Output the (X, Y) coordinate of the center of the cell containing the given text.  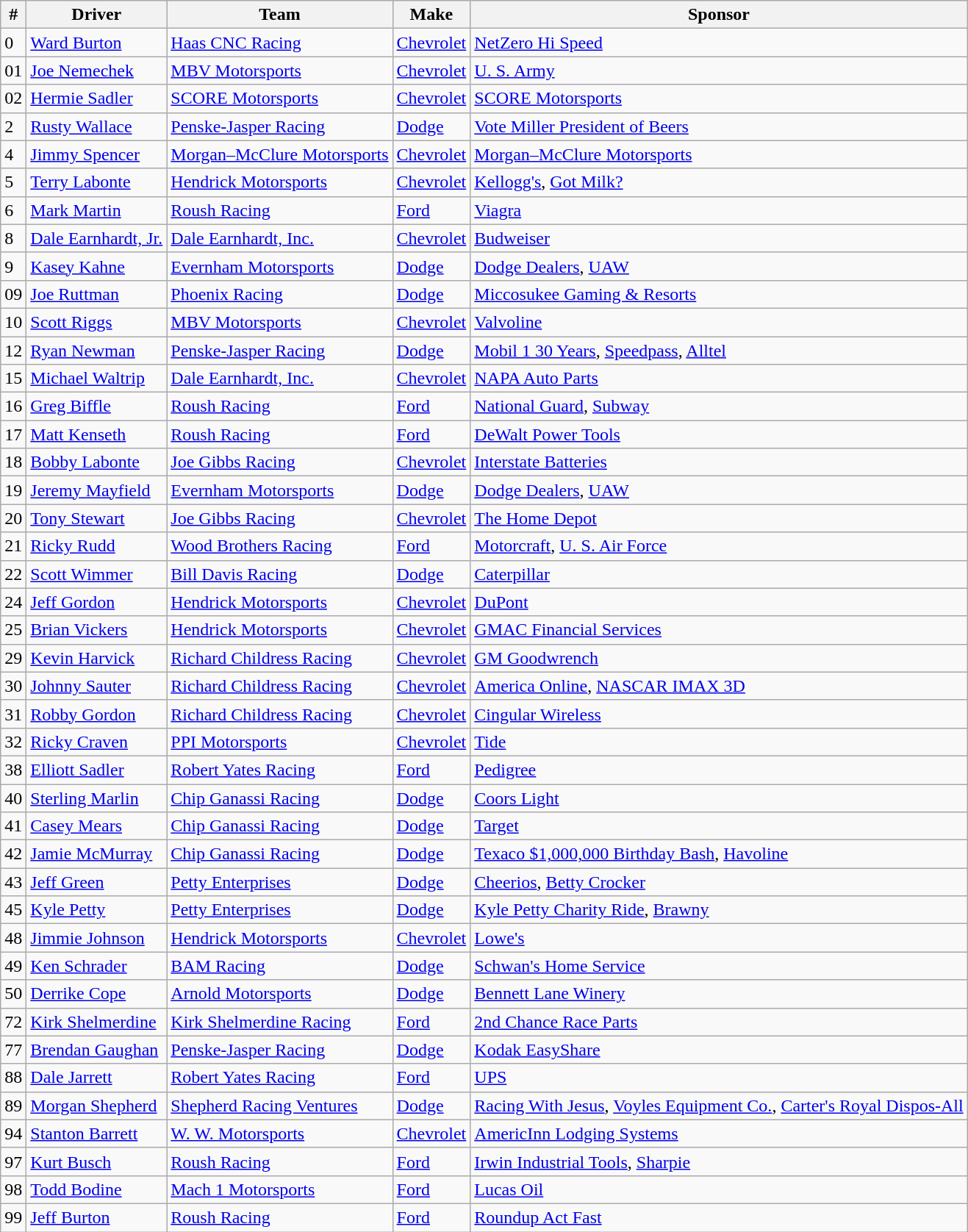
Brian Vickers (97, 630)
Mach 1 Motorsports (279, 1189)
National Guard, Subway (719, 407)
Texaco $1,000,000 Birthday Bash, Havoline (719, 854)
Arnold Motorsports (279, 994)
Bobby Labonte (97, 462)
Viagra (719, 210)
Rusty Wallace (97, 126)
30 (13, 686)
22 (13, 574)
Mobil 1 30 Years, Speedpass, Alltel (719, 351)
Sponsor (719, 15)
Cheerios, Betty Crocker (719, 882)
PPI Motorsports (279, 742)
Ryan Newman (97, 351)
America Online, NASCAR IMAX 3D (719, 686)
Stanton Barrett (97, 1133)
Joe Ruttman (97, 294)
Hermie Sadler (97, 99)
Pedigree (719, 770)
Interstate Batteries (719, 462)
Caterpillar (719, 574)
45 (13, 910)
Target (719, 826)
21 (13, 546)
99 (13, 1217)
94 (13, 1133)
16 (13, 407)
Tide (719, 742)
Ward Burton (97, 43)
72 (13, 1022)
Kirk Shelmerdine Racing (279, 1022)
UPS (719, 1078)
20 (13, 518)
NAPA Auto Parts (719, 379)
02 (13, 99)
Kirk Shelmerdine (97, 1022)
Coors Light (719, 798)
6 (13, 210)
Valvoline (719, 322)
Jimmie Johnson (97, 938)
41 (13, 826)
Jeff Burton (97, 1217)
89 (13, 1106)
Lowe's (719, 938)
Jeremy Mayfield (97, 490)
Bennett Lane Winery (719, 994)
Sterling Marlin (97, 798)
Dale Jarrett (97, 1078)
12 (13, 351)
Scott Wimmer (97, 574)
Derrike Cope (97, 994)
38 (13, 770)
Shepherd Racing Ventures (279, 1106)
Dale Earnhardt, Jr. (97, 238)
Haas CNC Racing (279, 43)
Kasey Kahne (97, 266)
Kurt Busch (97, 1161)
15 (13, 379)
25 (13, 630)
Budweiser (719, 238)
Jamie McMurray (97, 854)
BAM Racing (279, 966)
Racing With Jesus, Voyles Equipment Co., Carter's Royal Dispos-All (719, 1106)
The Home Depot (719, 518)
DuPont (719, 602)
Motorcraft, U. S. Air Force (719, 546)
17 (13, 434)
GMAC Financial Services (719, 630)
Greg Biffle (97, 407)
88 (13, 1078)
Casey Mears (97, 826)
49 (13, 966)
Make (431, 15)
40 (13, 798)
50 (13, 994)
DeWalt Power Tools (719, 434)
2nd Chance Race Parts (719, 1022)
32 (13, 742)
Wood Brothers Racing (279, 546)
Tony Stewart (97, 518)
48 (13, 938)
98 (13, 1189)
Roundup Act Fast (719, 1217)
0 (13, 43)
Todd Bodine (97, 1189)
Schwan's Home Service (719, 966)
Terry Labonte (97, 182)
43 (13, 882)
19 (13, 490)
77 (13, 1050)
Robby Gordon (97, 714)
AmericInn Lodging Systems (719, 1133)
9 (13, 266)
Kevin Harvick (97, 658)
Vote Miller President of Beers (719, 126)
8 (13, 238)
Brendan Gaughan (97, 1050)
Mark Martin (97, 210)
Ricky Rudd (97, 546)
Elliott Sadler (97, 770)
Jeff Gordon (97, 602)
4 (13, 154)
Team (279, 15)
09 (13, 294)
Ricky Craven (97, 742)
Johnny Sauter (97, 686)
Jeff Green (97, 882)
Irwin Industrial Tools, Sharpie (719, 1161)
Ken Schrader (97, 966)
Joe Nemechek (97, 71)
W. W. Motorsports (279, 1133)
Bill Davis Racing (279, 574)
Driver (97, 15)
29 (13, 658)
Michael Waltrip (97, 379)
Jimmy Spencer (97, 154)
Lucas Oil (719, 1189)
24 (13, 602)
42 (13, 854)
97 (13, 1161)
10 (13, 322)
Matt Kenseth (97, 434)
2 (13, 126)
18 (13, 462)
Phoenix Racing (279, 294)
31 (13, 714)
5 (13, 182)
Cingular Wireless (719, 714)
U. S. Army (719, 71)
NetZero Hi Speed (719, 43)
Miccosukee Gaming & Resorts (719, 294)
01 (13, 71)
Morgan Shepherd (97, 1106)
Scott Riggs (97, 322)
Kodak EasyShare (719, 1050)
# (13, 15)
Kyle Petty Charity Ride, Brawny (719, 910)
GM Goodwrench (719, 658)
Kellogg's, Got Milk? (719, 182)
Kyle Petty (97, 910)
